Output the (X, Y) coordinate of the center of the cell containing the given text.  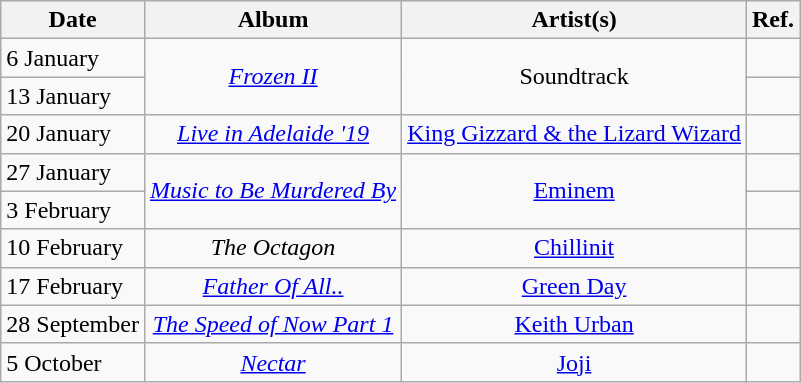
The Speed of Now Part 1 (272, 324)
Soundtrack (574, 77)
The Octagon (272, 248)
6 January (73, 58)
Eminem (574, 191)
27 January (73, 172)
10 February (73, 248)
Green Day (574, 286)
Ref. (774, 20)
17 February (73, 286)
5 October (73, 362)
Album (272, 20)
20 January (73, 134)
Chillinit (574, 248)
13 January (73, 96)
Live in Adelaide '19 (272, 134)
Father Of All.. (272, 286)
Keith Urban (574, 324)
28 September (73, 324)
3 February (73, 210)
Joji (574, 362)
Frozen II (272, 77)
Nectar (272, 362)
King Gizzard & the Lizard Wizard (574, 134)
Artist(s) (574, 20)
Date (73, 20)
Music to Be Murdered By (272, 191)
